Return [x, y] of the center of cell containing provided text 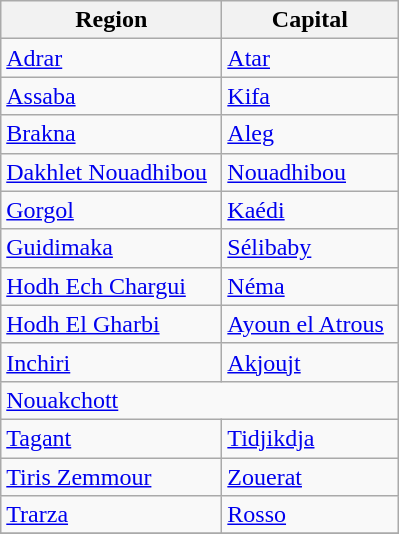
Trarza [112, 515]
Hodh El Gharbi [112, 324]
Kifa [310, 96]
Ayoun el Atrous [310, 324]
Adrar [112, 58]
Nouakchott [200, 400]
Sélibaby [310, 248]
Tidjikdja [310, 438]
Kaédi [310, 210]
Rosso [310, 515]
Atar [310, 58]
Aleg [310, 134]
Guidimaka [112, 248]
Akjoujt [310, 362]
Capital [310, 20]
Brakna [112, 134]
Néma [310, 286]
Inchiri [112, 362]
Assaba [112, 96]
Hodh Ech Chargui [112, 286]
Tiris Zemmour [112, 477]
Region [112, 20]
Dakhlet Nouadhibou [112, 172]
Nouadhibou [310, 172]
Gorgol [112, 210]
Zouerat [310, 477]
Tagant [112, 438]
